Determine the (X, Y) coordinate at the center of the cell enclosing the given text.  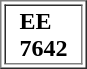
EE 7642 (43, 34)
